Provide the [X, Y] coordinate of the cell's center where the given text is located.  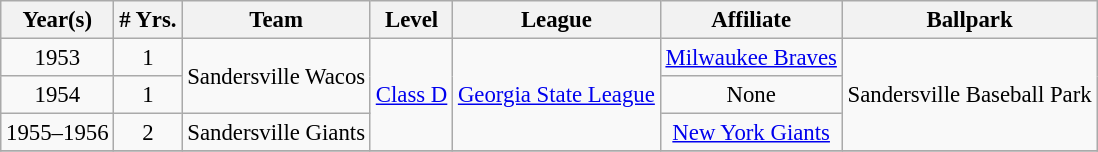
None [751, 95]
Team [276, 20]
Class D [411, 96]
Ballpark [970, 20]
Georgia State League [557, 96]
Affiliate [751, 20]
Year(s) [58, 20]
1955–1956 [58, 133]
2 [148, 133]
League [557, 20]
# Yrs. [148, 20]
1954 [58, 95]
New York Giants [751, 133]
Level [411, 20]
1953 [58, 58]
Sandersville Baseball Park [970, 96]
Milwaukee Braves [751, 58]
Sandersville Giants [276, 133]
Sandersville Wacos [276, 76]
